Return the (x, y) coordinate for the center point of the cell that contains the specified text.  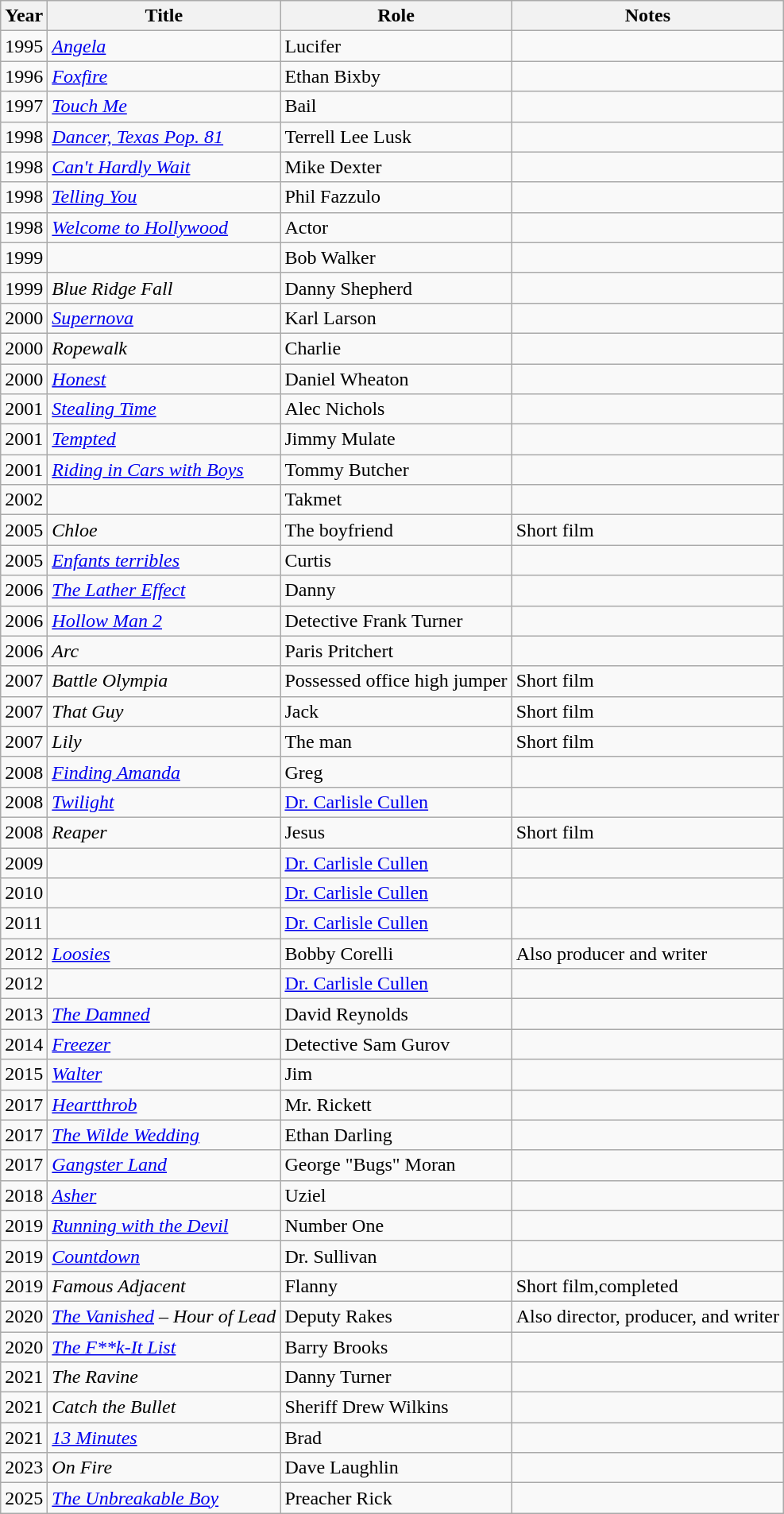
Charlie (396, 348)
Number One (396, 1226)
Tommy Butcher (396, 470)
Deputy Rakes (396, 1316)
Twilight (164, 802)
Karl Larson (396, 318)
Foxfire (164, 76)
Bobby Corelli (396, 954)
Dancer, Texas Pop. 81 (164, 137)
Mike Dexter (396, 167)
Year (24, 16)
The F**k-It List (164, 1347)
Ropewalk (164, 348)
Sheriff Drew Wilkins (396, 1408)
Uziel (396, 1195)
Ethan Darling (396, 1135)
Dave Laughlin (396, 1468)
Jimmy Mulate (396, 439)
Greg (396, 772)
Touch Me (164, 106)
Jesus (396, 832)
The Unbreakable Boy (164, 1498)
Possessed office high jumper (396, 681)
That Guy (164, 711)
Takmet (396, 500)
Flanny (396, 1286)
Mr. Rickett (396, 1105)
Lily (164, 742)
Asher (164, 1195)
Lucifer (396, 46)
Countdown (164, 1256)
The boyfriend (396, 530)
2011 (24, 924)
1997 (24, 106)
Jack (396, 711)
Ethan Bixby (396, 76)
Riding in Cars with Boys (164, 470)
Detective Frank Turner (396, 621)
Daniel Wheaton (396, 379)
Chloe (164, 530)
Brad (396, 1438)
2014 (24, 1044)
Bail (396, 106)
Stealing Time (164, 409)
Freezer (164, 1044)
Heartthrob (164, 1105)
2002 (24, 500)
Gangster Land (164, 1165)
George "Bugs" Moran (396, 1165)
Blue Ridge Fall (164, 288)
2010 (24, 893)
Welcome to Hollywood (164, 227)
Walter (164, 1075)
Reaper (164, 832)
Finding Amanda (164, 772)
Short film,completed (647, 1286)
The Vanished – Hour of Lead (164, 1316)
The man (396, 742)
Also producer and writer (647, 954)
2018 (24, 1195)
Detective Sam Gurov (396, 1044)
1996 (24, 76)
Terrell Lee Lusk (396, 137)
The Damned (164, 1014)
Battle Olympia (164, 681)
The Wilde Wedding (164, 1135)
Danny Shepherd (396, 288)
Phil Fazzulo (396, 197)
Bob Walker (396, 257)
Dr. Sullivan (396, 1256)
Can't Hardly Wait (164, 167)
Actor (396, 227)
Hollow Man 2 (164, 621)
Supernova (164, 318)
13 Minutes (164, 1438)
On Fire (164, 1468)
Alec Nichols (396, 409)
Telling You (164, 197)
2025 (24, 1498)
Running with the Devil (164, 1226)
Tempted (164, 439)
Danny Turner (396, 1377)
2023 (24, 1468)
Loosies (164, 954)
Barry Brooks (396, 1347)
Catch the Bullet (164, 1408)
2013 (24, 1014)
The Lather Effect (164, 590)
Title (164, 16)
Role (396, 16)
Famous Adjacent (164, 1286)
Curtis (396, 560)
Arc (164, 651)
Notes (647, 16)
Paris Pritchert (396, 651)
2015 (24, 1075)
David Reynolds (396, 1014)
Enfants terribles (164, 560)
2009 (24, 862)
1995 (24, 46)
Also director, producer, and writer (647, 1316)
Honest (164, 379)
Jim (396, 1075)
Preacher Rick (396, 1498)
Angela (164, 46)
The Ravine (164, 1377)
Danny (396, 590)
